Detect which cell encompasses the target text, then output its (X, Y) center coordinate. 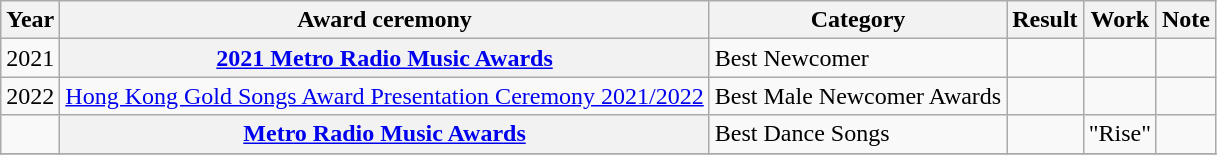
Award ceremony (384, 20)
2021 Metro Radio Music Awards (384, 58)
2021 (30, 58)
Year (30, 20)
2022 (30, 96)
Best Male Newcomer Awards (858, 96)
"Rise" (1120, 134)
Best Dance Songs (858, 134)
Result (1045, 20)
Category (858, 20)
Work (1120, 20)
Note (1186, 20)
Best Newcomer (858, 58)
Metro Radio Music Awards (384, 134)
Hong Kong Gold Songs Award Presentation Ceremony 2021/2022 (384, 96)
